Capture the cell that displays the provided text and extract its [X, Y] central coordinate. 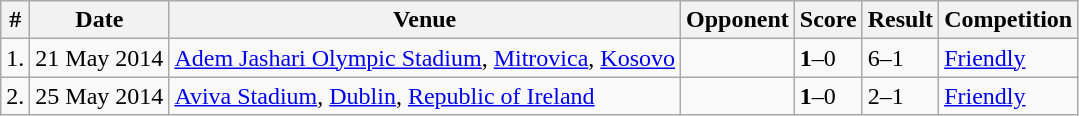
25 May 2014 [100, 96]
Score [828, 20]
Adem Jashari Olympic Stadium, Mitrovica, Kosovo [425, 58]
Venue [425, 20]
Opponent [738, 20]
Competition [1008, 20]
6–1 [900, 58]
2. [16, 96]
Date [100, 20]
21 May 2014 [100, 58]
Result [900, 20]
2–1 [900, 96]
Aviva Stadium, Dublin, Republic of Ireland [425, 96]
1. [16, 58]
# [16, 20]
